Determine the (X, Y) coordinate at the center of the cell enclosing the given text.  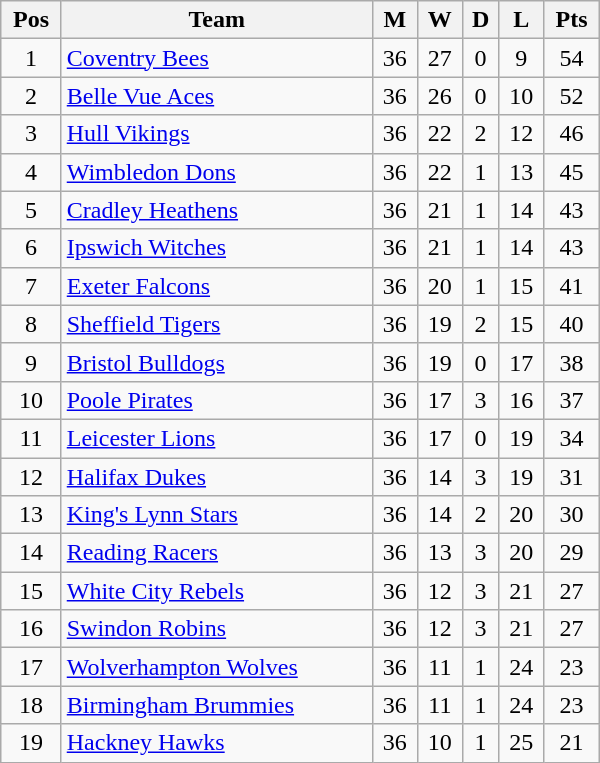
Poole Pirates (216, 400)
46 (572, 134)
Coventry Bees (216, 58)
8 (31, 324)
34 (572, 438)
Cradley Heathens (216, 210)
54 (572, 58)
Hull Vikings (216, 134)
6 (31, 248)
Birmingham Brummies (216, 705)
52 (572, 96)
Halifax Dukes (216, 477)
Exeter Falcons (216, 286)
White City Rebels (216, 591)
Bristol Bulldogs (216, 362)
18 (31, 705)
W (440, 20)
D (480, 20)
Hackney Hawks (216, 743)
Swindon Robins (216, 629)
26 (440, 96)
Wimbledon Dons (216, 172)
40 (572, 324)
45 (572, 172)
Pos (31, 20)
Sheffield Tigers (216, 324)
Belle Vue Aces (216, 96)
31 (572, 477)
King's Lynn Stars (216, 515)
Team (216, 20)
Reading Racers (216, 553)
4 (31, 172)
30 (572, 515)
Ipswich Witches (216, 248)
38 (572, 362)
Leicester Lions (216, 438)
Pts (572, 20)
25 (522, 743)
37 (572, 400)
41 (572, 286)
M (394, 20)
5 (31, 210)
7 (31, 286)
L (522, 20)
Wolverhampton Wolves (216, 667)
29 (572, 553)
